Identify which cell holds the provided text, then report its (X, Y) central coordinate. 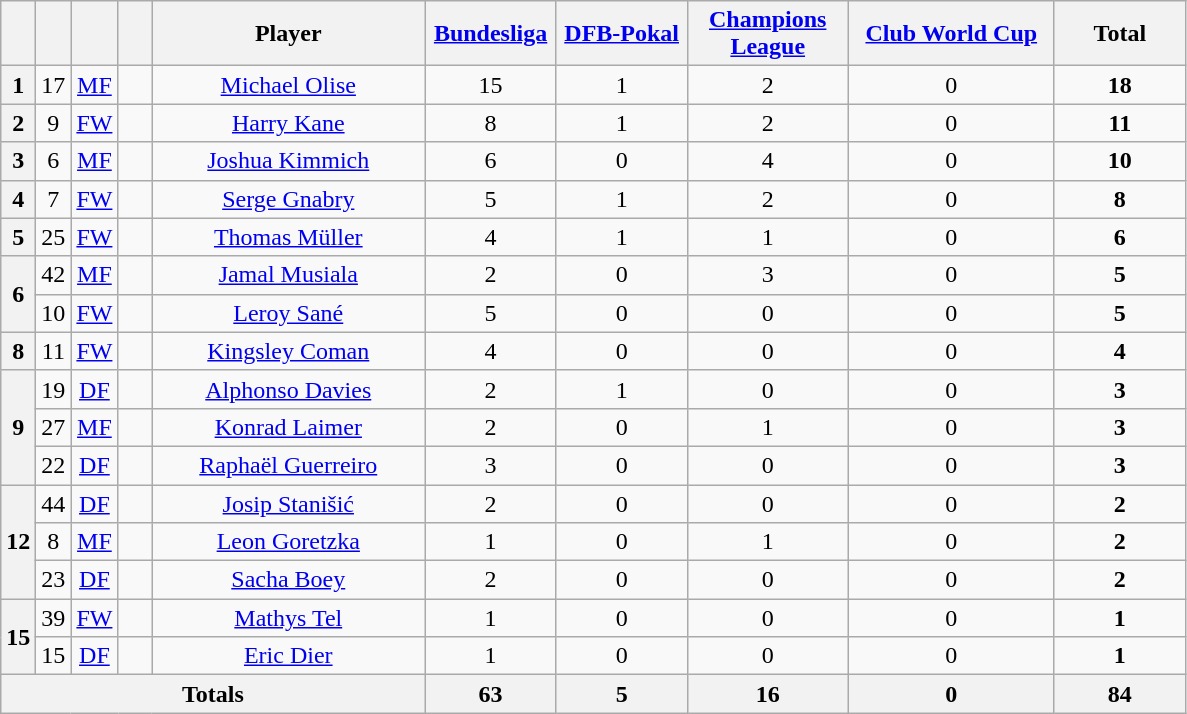
63 (490, 694)
Total (1120, 34)
Jamal Musiala (289, 275)
42 (54, 275)
Alphonso Davies (289, 389)
12 (18, 541)
Joshua Kimmich (289, 161)
Eric Dier (289, 656)
Sacha Boey (289, 580)
Raphaël Guerreiro (289, 465)
DFB-Pokal (622, 34)
18 (1120, 85)
39 (54, 618)
Leon Goretzka (289, 542)
Champions League (768, 34)
Harry Kane (289, 123)
Mathys Tel (289, 618)
Serge Gnabry (289, 199)
Club World Cup (951, 34)
84 (1120, 694)
22 (54, 465)
Thomas Müller (289, 237)
Leroy Sané (289, 313)
Player (289, 34)
Totals (213, 694)
Bundesliga (490, 34)
Michael Olise (289, 85)
44 (54, 503)
16 (768, 694)
27 (54, 427)
7 (54, 199)
Kingsley Coman (289, 351)
25 (54, 237)
Josip Stanišić (289, 503)
Konrad Laimer (289, 427)
19 (54, 389)
23 (54, 580)
17 (54, 85)
